Search for the cell housing the specified text and yield its [x, y] center coordinate. 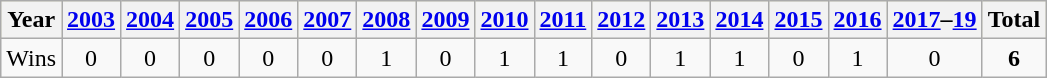
Year [32, 20]
2003 [92, 20]
2004 [150, 20]
Total [1014, 20]
2012 [622, 20]
6 [1014, 58]
2008 [386, 20]
Wins [32, 58]
2010 [504, 20]
2006 [268, 20]
2017–19 [934, 20]
2015 [798, 20]
2013 [680, 20]
2009 [446, 20]
2007 [328, 20]
2016 [858, 20]
2014 [740, 20]
2011 [563, 20]
2005 [210, 20]
